Detect which cell encompasses the target text, then output its [x, y] center coordinate. 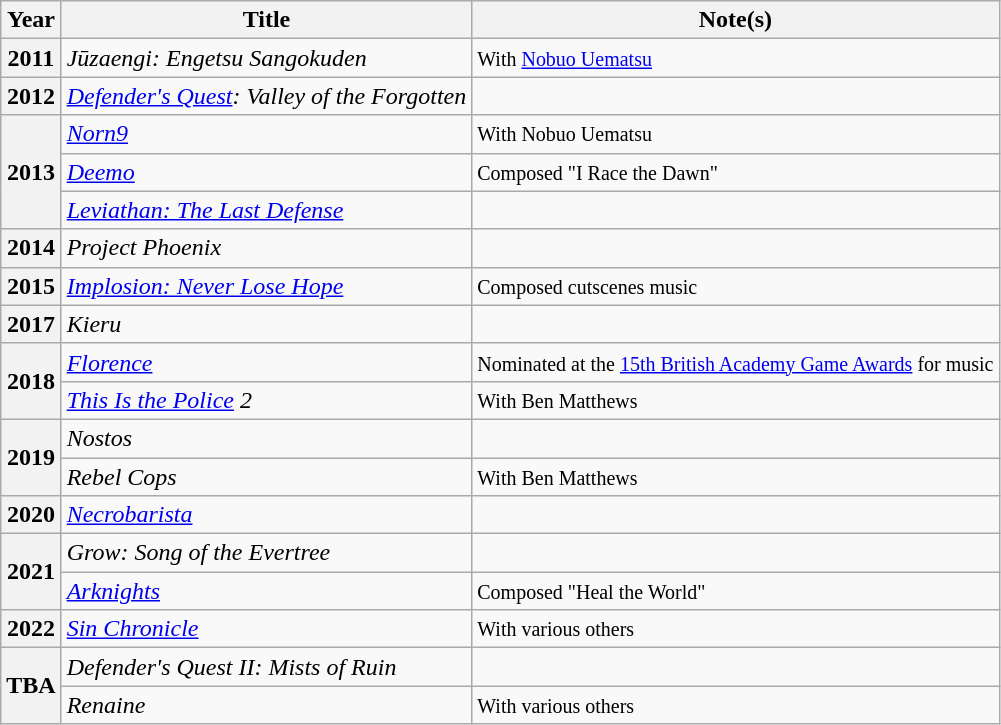
Florence [266, 362]
Deemo [266, 172]
2013 [31, 172]
Leviathan: The Last Defense [266, 210]
Note(s) [736, 20]
Composed "I Race the Dawn" [736, 172]
2011 [31, 58]
Nominated at the 15th British Academy Game Awards for music [736, 362]
Necrobarista [266, 515]
Title [266, 20]
Sin Chronicle [266, 629]
2015 [31, 286]
Arknights [266, 591]
Rebel Cops [266, 477]
Jūzaengi: Engetsu Sangokuden [266, 58]
2020 [31, 515]
Defender's Quest: Valley of the Forgotten [266, 96]
Project Phoenix [266, 248]
Defender's Quest II: Mists of Ruin [266, 667]
Norn9 [266, 134]
2017 [31, 324]
2022 [31, 629]
2021 [31, 572]
Renaine [266, 705]
Composed "Heal the World" [736, 591]
2019 [31, 457]
Grow: Song of the Evertree [266, 553]
2014 [31, 248]
2012 [31, 96]
2018 [31, 381]
Implosion: Never Lose Hope [266, 286]
TBA [31, 686]
Nostos [266, 438]
This Is the Police 2 [266, 400]
Composed cutscenes music [736, 286]
Kieru [266, 324]
Year [31, 20]
